Search for the cell housing the specified text and yield its [x, y] center coordinate. 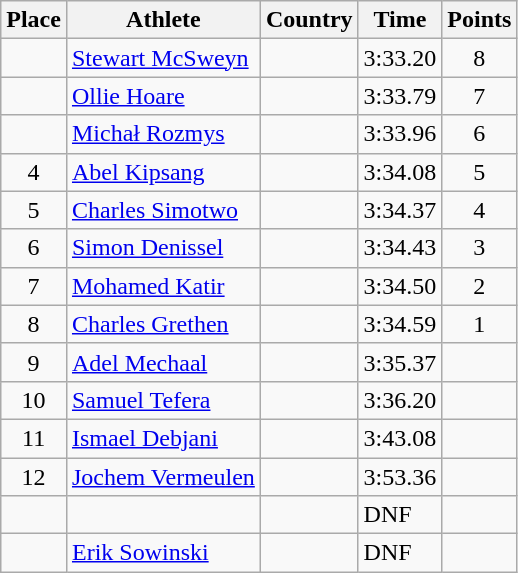
3:33.20 [400, 58]
Erik Sowinski [163, 553]
1 [480, 324]
10 [34, 400]
Adel Mechaal [163, 362]
3:33.96 [400, 134]
Country [309, 20]
Mohamed Katir [163, 286]
Place [34, 20]
12 [34, 477]
9 [34, 362]
3:34.37 [400, 210]
3:34.08 [400, 172]
3:43.08 [400, 438]
Stewart McSweyn [163, 58]
Points [480, 20]
Charles Simotwo [163, 210]
3:33.79 [400, 96]
3:34.59 [400, 324]
Charles Grethen [163, 324]
11 [34, 438]
3:53.36 [400, 477]
Time [400, 20]
Abel Kipsang [163, 172]
Athlete [163, 20]
2 [480, 286]
3:35.37 [400, 362]
3 [480, 248]
3:34.50 [400, 286]
Ismael Debjani [163, 438]
Simon Denissel [163, 248]
Samuel Tefera [163, 400]
3:34.43 [400, 248]
Ollie Hoare [163, 96]
Jochem Vermeulen [163, 477]
Michał Rozmys [163, 134]
3:36.20 [400, 400]
